Extract the [X, Y] coordinate from the center of the cell holding the provided text.  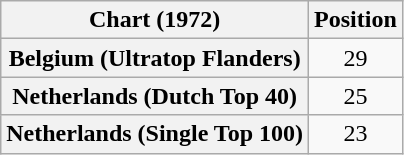
25 [356, 96]
23 [356, 134]
Chart (1972) [155, 20]
Position [356, 20]
Netherlands (Single Top 100) [155, 134]
Netherlands (Dutch Top 40) [155, 96]
Belgium (Ultratop Flanders) [155, 58]
29 [356, 58]
